Scan for the cell matching the given text and deliver its (x, y) coordinate at center. 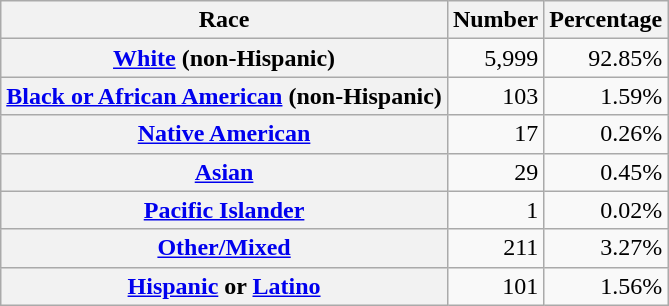
Black or African American (non-Hispanic) (224, 96)
Pacific Islander (224, 210)
Percentage (606, 20)
211 (495, 248)
3.27% (606, 248)
101 (495, 286)
17 (495, 134)
Race (224, 20)
1 (495, 210)
Other/Mixed (224, 248)
103 (495, 96)
29 (495, 172)
Number (495, 20)
1.59% (606, 96)
White (non-Hispanic) (224, 58)
0.45% (606, 172)
Hispanic or Latino (224, 286)
0.02% (606, 210)
5,999 (495, 58)
Native American (224, 134)
0.26% (606, 134)
1.56% (606, 286)
92.85% (606, 58)
Asian (224, 172)
